For the text-containing cell, return its midpoint in (X, Y) coordinate format. 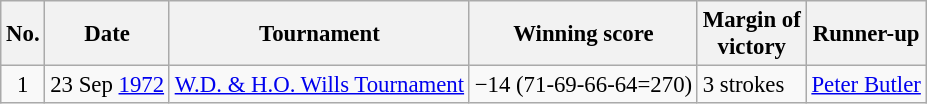
Winning score (583, 34)
Peter Butler (866, 85)
Date (107, 34)
W.D. & H.O. Wills Tournament (319, 85)
23 Sep 1972 (107, 85)
−14 (71-69-66-64=270) (583, 85)
Tournament (319, 34)
Margin ofvictory (752, 34)
1 (23, 85)
Runner-up (866, 34)
No. (23, 34)
3 strokes (752, 85)
